Determine the (x, y) coordinate at the center of the cell enclosing the given text.  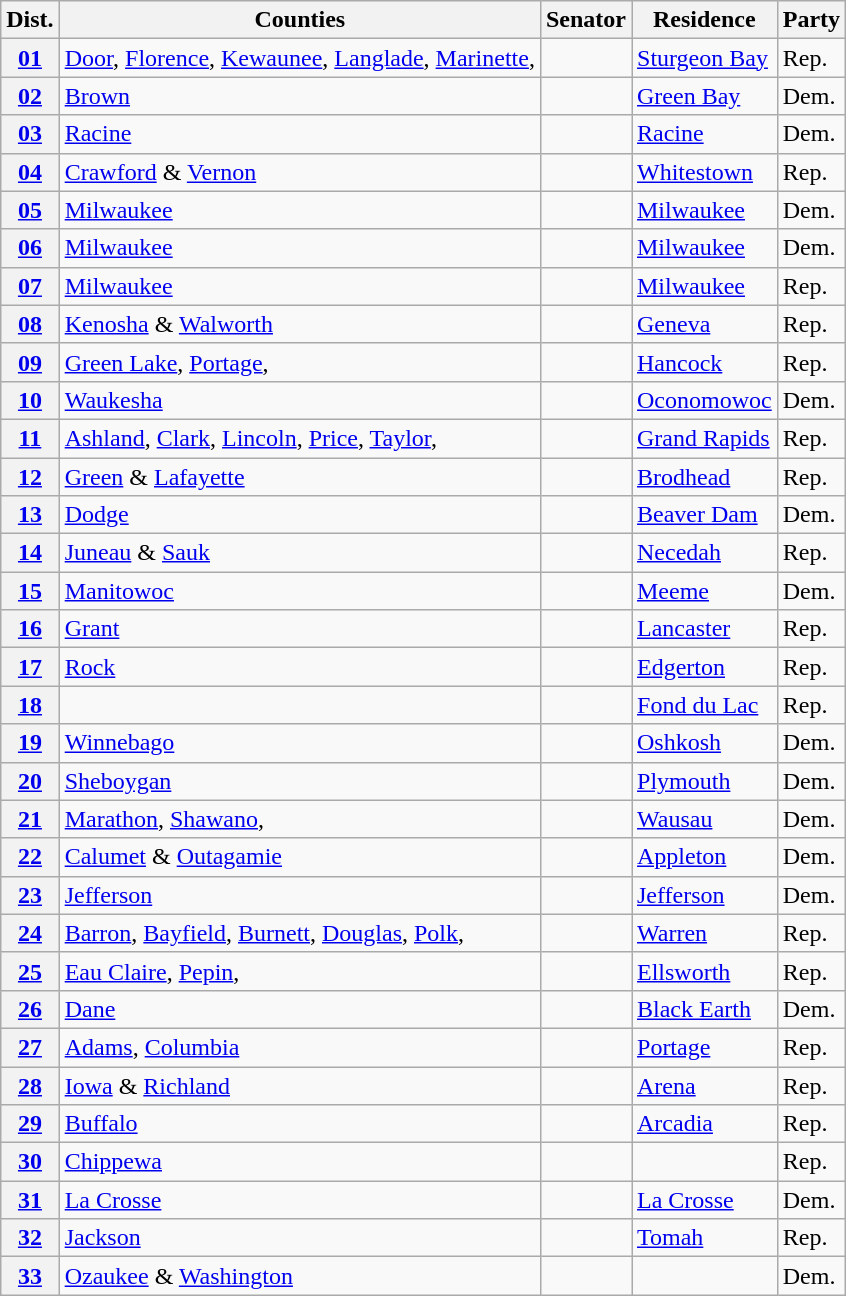
23 (30, 895)
08 (30, 324)
07 (30, 286)
Senator (586, 20)
19 (30, 743)
Green Lake, Portage, (300, 362)
Warren (705, 933)
31 (30, 1200)
Brown (300, 96)
Manitowoc (300, 591)
Marathon, Shawano, (300, 819)
22 (30, 857)
Tomah (705, 1238)
01 (30, 58)
Grant (300, 629)
Iowa & Richland (300, 1085)
Kenosha & Walworth (300, 324)
Ashland, Clark, Lincoln, Price, Taylor, (300, 438)
Grand Rapids (705, 438)
Barron, Bayfield, Burnett, Douglas, Polk, (300, 933)
Sheboygan (300, 781)
26 (30, 1009)
Black Earth (705, 1009)
Calumet & Outagamie (300, 857)
17 (30, 667)
21 (30, 819)
Chippewa (300, 1162)
09 (30, 362)
Oshkosh (705, 743)
Ellsworth (705, 971)
Arena (705, 1085)
Plymouth (705, 781)
Sturgeon Bay (705, 58)
Arcadia (705, 1124)
Juneau & Sauk (300, 553)
Counties (300, 20)
03 (30, 134)
13 (30, 515)
Jackson (300, 1238)
Green & Lafayette (300, 477)
Residence (705, 20)
Ozaukee & Washington (300, 1276)
Waukesha (300, 400)
Oconomowoc (705, 400)
Eau Claire, Pepin, (300, 971)
Dodge (300, 515)
02 (30, 96)
Whitestown (705, 172)
14 (30, 553)
15 (30, 591)
Edgerton (705, 667)
Lancaster (705, 629)
11 (30, 438)
33 (30, 1276)
18 (30, 705)
30 (30, 1162)
12 (30, 477)
Brodhead (705, 477)
Portage (705, 1047)
05 (30, 210)
Dist. (30, 20)
16 (30, 629)
Buffalo (300, 1124)
Wausau (705, 819)
29 (30, 1124)
Dane (300, 1009)
10 (30, 400)
Crawford & Vernon (300, 172)
27 (30, 1047)
Necedah (705, 553)
Meeme (705, 591)
32 (30, 1238)
Door, Florence, Kewaunee, Langlade, Marinette, (300, 58)
20 (30, 781)
Rock (300, 667)
Adams, Columbia (300, 1047)
Appleton (705, 857)
25 (30, 971)
06 (30, 248)
Geneva (705, 324)
Party (811, 20)
24 (30, 933)
04 (30, 172)
Winnebago (300, 743)
Green Bay (705, 96)
Fond du Lac (705, 705)
Beaver Dam (705, 515)
Hancock (705, 362)
28 (30, 1085)
